Determine the (X, Y) coordinate at the center of the cell enclosing the given text.  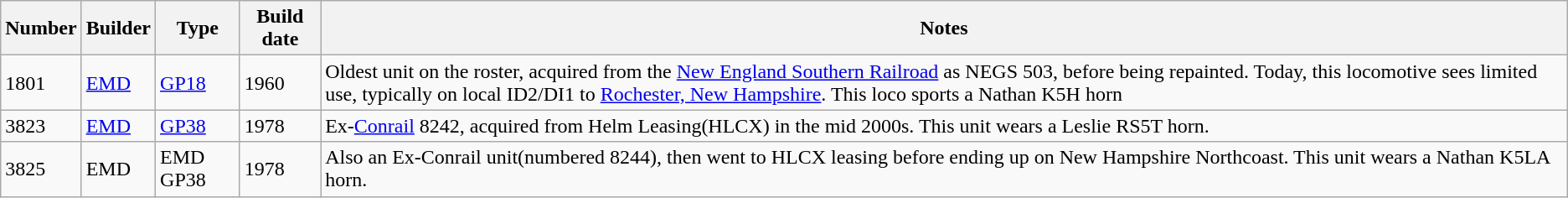
1960 (280, 82)
Type (198, 29)
Ex-Conrail 8242, acquired from Helm Leasing(HLCX) in the mid 2000s. This unit wears a Leslie RS5T horn. (945, 126)
EMD GP38 (198, 169)
3823 (41, 126)
Build date (280, 29)
3825 (41, 169)
Number (41, 29)
GP18 (198, 82)
1801 (41, 82)
Also an Ex-Conrail unit(numbered 8244), then went to HLCX leasing before ending up on New Hampshire Northcoast. This unit wears a Nathan K5LA horn. (945, 169)
GP38 (198, 126)
Notes (945, 29)
Builder (118, 29)
